Scan for the cell matching the given text and deliver its [x, y] coordinate at center. 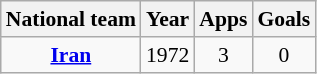
Goals [284, 19]
National team [71, 19]
3 [223, 55]
Apps [223, 19]
Year [168, 19]
0 [284, 55]
1972 [168, 55]
Iran [71, 55]
